Detect which cell encompasses the target text, then output its [x, y] center coordinate. 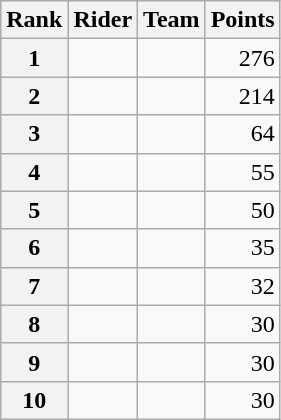
5 [34, 210]
8 [34, 324]
64 [242, 134]
7 [34, 286]
10 [34, 400]
4 [34, 172]
6 [34, 248]
55 [242, 172]
Team [172, 20]
Rider [103, 20]
276 [242, 58]
214 [242, 96]
1 [34, 58]
32 [242, 286]
2 [34, 96]
35 [242, 248]
3 [34, 134]
Rank [34, 20]
Points [242, 20]
9 [34, 362]
50 [242, 210]
